Provide the [x, y] coordinate of the cell's center where the given text is located.  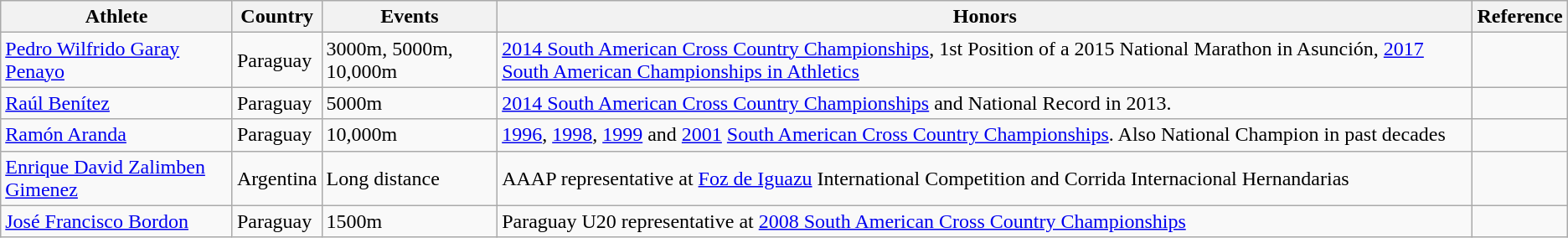
Pedro Wilfrido Garay Penayo [117, 60]
2014 South American Cross Country Championships and National Record in 2013. [985, 103]
1500m [410, 221]
10,000m [410, 135]
Raúl Benítez [117, 103]
Athlete [117, 17]
AAAP representative at Foz de Iguazu International Competition and Corrida Internacional Hernandarias [985, 178]
Argentina [276, 178]
3000m, 5000m, 10,000m [410, 60]
Long distance [410, 178]
Paraguay U20 representative at 2008 South American Cross Country Championships [985, 221]
Reference [1519, 17]
5000m [410, 103]
Honors [985, 17]
Ramón Aranda [117, 135]
Country [276, 17]
José Francisco Bordon [117, 221]
Enrique David Zalimben Gimenez [117, 178]
2014 South American Cross Country Championships, 1st Position of a 2015 National Marathon in Asunción, 2017 South American Championships in Athletics [985, 60]
Events [410, 17]
1996, 1998, 1999 and 2001 South American Cross Country Championships. Also National Champion in past decades [985, 135]
